For the text-containing cell, return its midpoint in [X, Y] coordinate format. 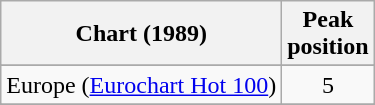
5 [328, 85]
Peakposition [328, 34]
Europe (Eurochart Hot 100) [142, 85]
Chart (1989) [142, 34]
